Locate the cell with the specified text and output its [x, y] center coordinate. 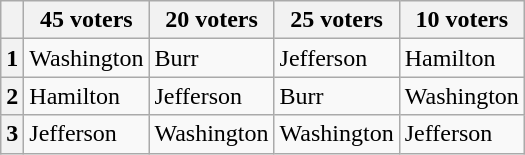
1 [12, 58]
20 voters [212, 20]
2 [12, 96]
45 voters [86, 20]
25 voters [336, 20]
3 [12, 134]
10 voters [462, 20]
